Scan for the cell matching the given text and deliver its (X, Y) coordinate at center. 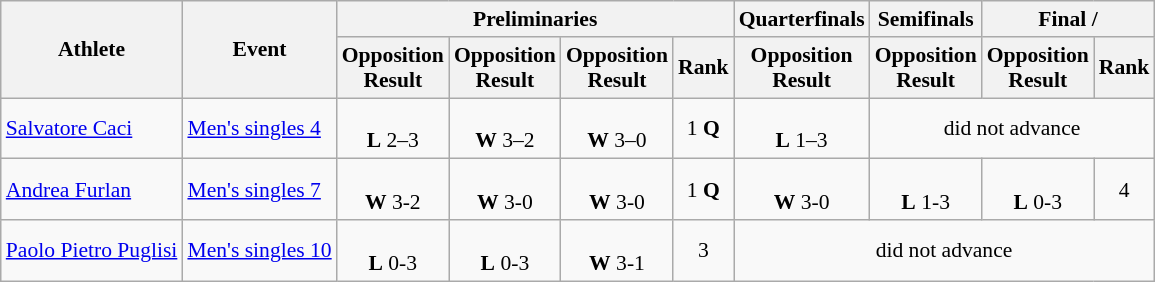
W 3–0 (617, 128)
Athlete (92, 50)
W 3–2 (505, 128)
Final / (1068, 19)
Men's singles 10 (259, 250)
Semifinals (926, 19)
4 (1124, 190)
Quarterfinals (802, 19)
W 3-2 (393, 190)
Preliminaries (536, 19)
Andrea Furlan (92, 190)
3 (704, 250)
L 2–3 (393, 128)
Men's singles 4 (259, 128)
L 1-3 (926, 190)
Salvatore Caci (92, 128)
W 3-1 (617, 250)
L 1–3 (802, 128)
Men's singles 7 (259, 190)
Event (259, 50)
Paolo Pietro Puglisi (92, 250)
